From the cell containing the given text, extract its center point as [x, y] coordinate. 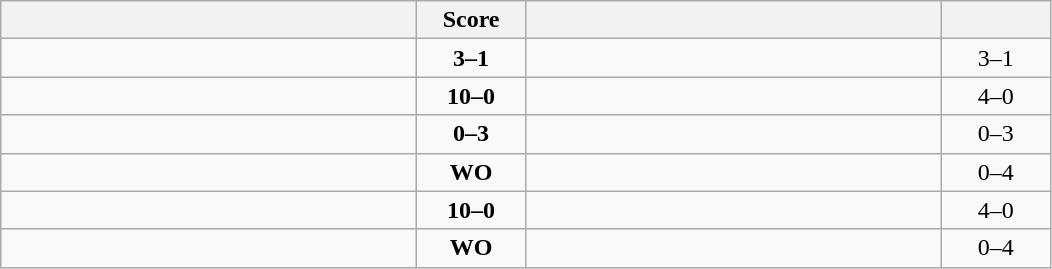
Score [472, 20]
